Return (X, Y) of the center of cell containing provided text 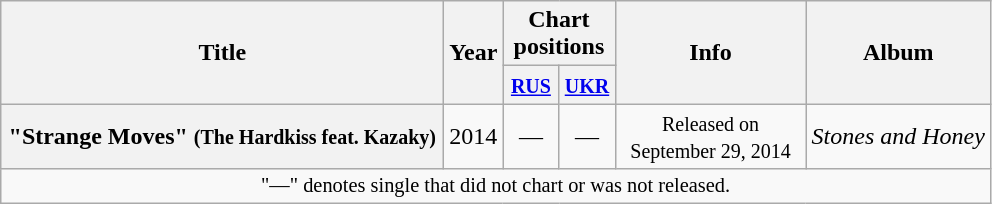
"—" denotes single that did not chart or was not released. (496, 186)
Title (222, 52)
Released on September 29, 2014 (710, 136)
Album (898, 52)
"Strange Moves" (The Hardkiss feat. Kazaky) (222, 136)
Info (710, 52)
Chart positions (559, 34)
2014 (474, 136)
RUS (531, 85)
UKR (587, 85)
Stones and Honey (898, 136)
Year (474, 52)
